Identify which cell holds the provided text, then report its [X, Y] central coordinate. 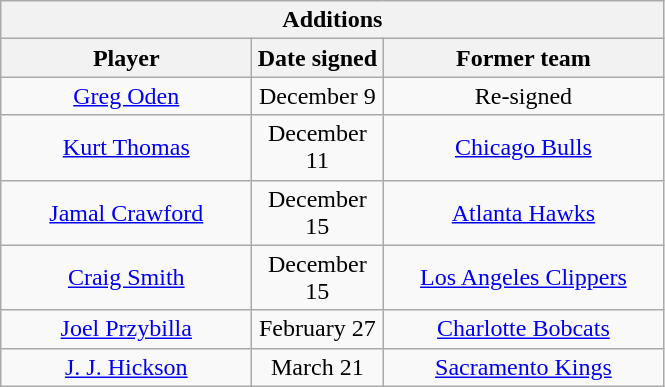
Jamal Crawford [126, 212]
December 9 [318, 96]
Craig Smith [126, 278]
Los Angeles Clippers [524, 278]
Greg Oden [126, 96]
Re-signed [524, 96]
Former team [524, 58]
March 21 [318, 367]
Sacramento Kings [524, 367]
Player [126, 58]
December 11 [318, 148]
Charlotte Bobcats [524, 329]
February 27 [318, 329]
J. J. Hickson [126, 367]
Additions [332, 20]
Kurt Thomas [126, 148]
Chicago Bulls [524, 148]
Atlanta Hawks [524, 212]
Date signed [318, 58]
Joel Przybilla [126, 329]
